Extract the [x, y] coordinate from the center of the cell holding the provided text.  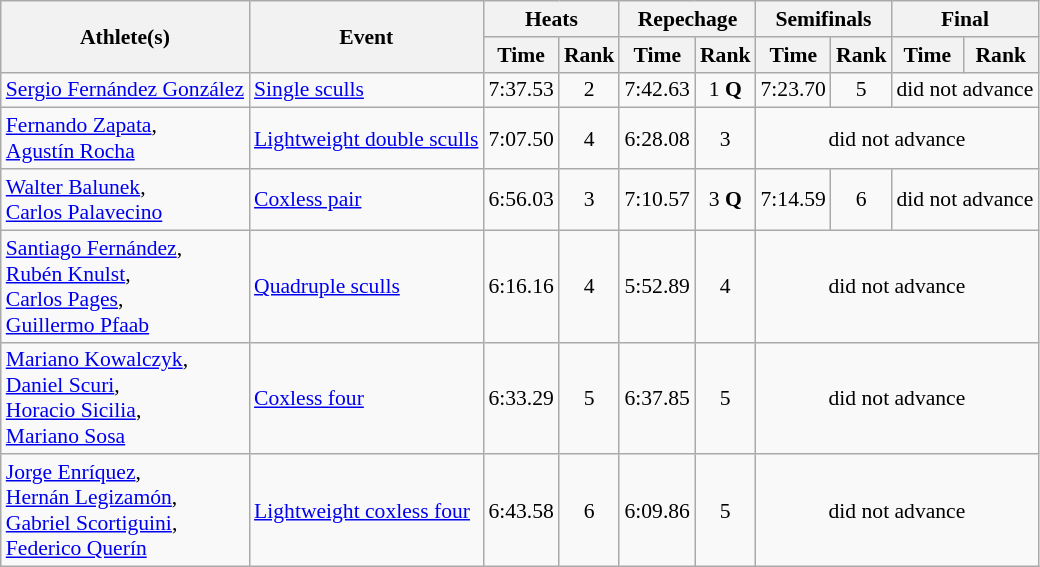
Santiago Fernández, Rubén Knulst, Carlos Pages, Guillermo Pfaab [125, 286]
1 Q [726, 90]
6:28.08 [656, 138]
Single sculls [366, 90]
6:09.86 [656, 511]
Mariano Kowalczyk, Daniel Scuri, Horacio Sicilia, Mariano Sosa [125, 398]
5:52.89 [656, 286]
6:33.29 [520, 398]
7:42.63 [656, 90]
6:16.16 [520, 286]
Walter Balunek, Carlos Palavecino [125, 200]
7:23.70 [792, 90]
Event [366, 36]
Sergio Fernández González [125, 90]
7:37.53 [520, 90]
Repechage [687, 19]
7:14.59 [792, 200]
Coxless four [366, 398]
7:07.50 [520, 138]
Lightweight coxless four [366, 511]
6:43.58 [520, 511]
Semifinals [823, 19]
7:10.57 [656, 200]
Fernando Zapata, Agustín Rocha [125, 138]
Heats [551, 19]
Final [966, 19]
2 [590, 90]
3 Q [726, 200]
Coxless pair [366, 200]
6:37.85 [656, 398]
Athlete(s) [125, 36]
6:56.03 [520, 200]
Quadruple sculls [366, 286]
Lightweight double sculls [366, 138]
Jorge Enríquez, Hernán Legizamón, Gabriel Scortiguini, Federico Querín [125, 511]
